Extract the (x, y) coordinate from the center of the cell holding the provided text.  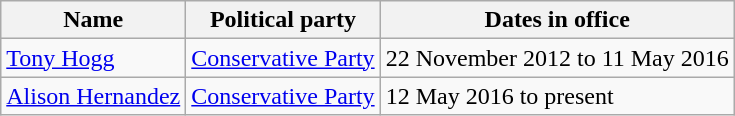
22 November 2012 to 11 May 2016 (557, 58)
Alison Hernandez (94, 96)
Political party (283, 20)
Tony Hogg (94, 58)
Dates in office (557, 20)
Name (94, 20)
12 May 2016 to present (557, 96)
